Detect which cell encompasses the target text, then output its [x, y] center coordinate. 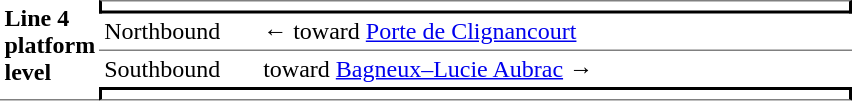
Line 4 platform level [50, 50]
Northbound [180, 33]
Southbound [180, 69]
